Scan for the cell matching the given text and deliver its (X, Y) coordinate at center. 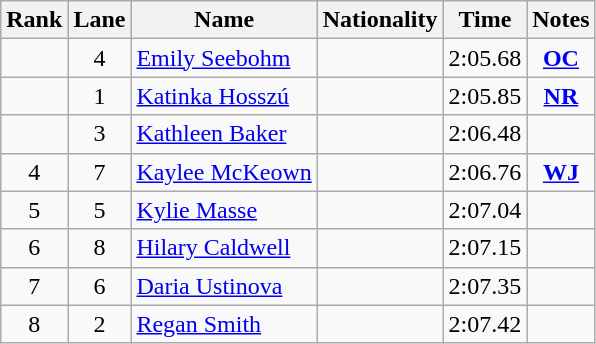
2:05.68 (485, 58)
2 (100, 324)
Kylie Masse (224, 210)
Katinka Hosszú (224, 96)
2:07.04 (485, 210)
Emily Seebohm (224, 58)
Hilary Caldwell (224, 248)
Lane (100, 20)
2:05.85 (485, 96)
Name (224, 20)
1 (100, 96)
3 (100, 134)
2:06.48 (485, 134)
2:07.35 (485, 286)
Rank (34, 20)
WJ (561, 172)
Daria Ustinova (224, 286)
Kathleen Baker (224, 134)
Time (485, 20)
Regan Smith (224, 324)
OC (561, 58)
2:07.42 (485, 324)
2:06.76 (485, 172)
2:07.15 (485, 248)
Nationality (380, 20)
Notes (561, 20)
NR (561, 96)
Kaylee McKeown (224, 172)
